Pinpoint the cell where the given text exists, returning its (x, y) midpoint coordinate. 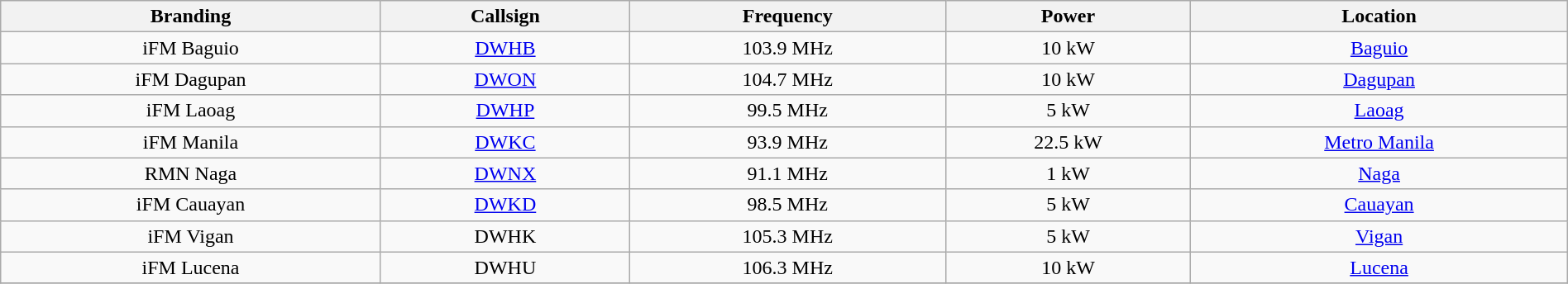
RMN Naga (191, 173)
104.7 MHz (787, 79)
iFM Cauayan (191, 205)
Naga (1379, 173)
Branding (191, 17)
iFM Baguio (191, 48)
DWHP (504, 111)
iFM Laoag (191, 111)
Power (1068, 17)
99.5 MHz (787, 111)
98.5 MHz (787, 205)
Dagupan (1379, 79)
105.3 MHz (787, 236)
Laoag (1379, 111)
DWHU (504, 267)
22.5 kW (1068, 142)
Lucena (1379, 267)
iFM Lucena (191, 267)
DWNX (504, 173)
Location (1379, 17)
DWHB (504, 48)
Cauayan (1379, 205)
DWHK (504, 236)
91.1 MHz (787, 173)
103.9 MHz (787, 48)
DWON (504, 79)
iFM Dagupan (191, 79)
Vigan (1379, 236)
1 kW (1068, 173)
Callsign (504, 17)
Frequency (787, 17)
iFM Vigan (191, 236)
DWKD (504, 205)
Metro Manila (1379, 142)
DWKC (504, 142)
106.3 MHz (787, 267)
93.9 MHz (787, 142)
Baguio (1379, 48)
iFM Manila (191, 142)
